Scan for the cell matching the given text and deliver its (X, Y) coordinate at center. 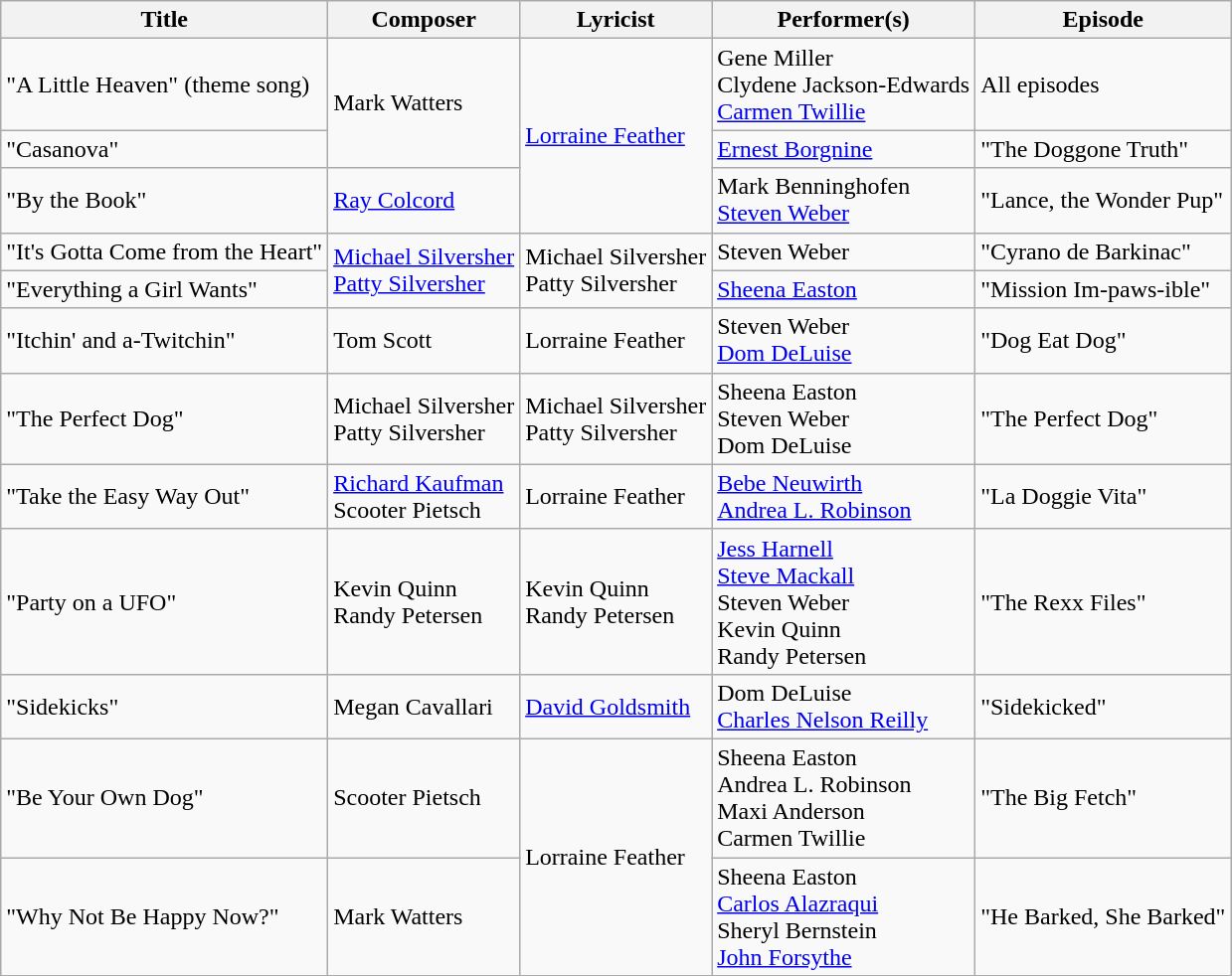
"Casanova" (165, 149)
Sheena EastonAndrea L. RobinsonMaxi AndersonCarmen Twillie (843, 797)
Bebe NeuwirthAndrea L. Robinson (843, 497)
David Goldsmith (616, 706)
"It's Gotta Come from the Heart" (165, 251)
"The Rexx Files" (1104, 601)
"Why Not Be Happy Now?" (165, 916)
Jess HarnellSteve MackallSteven WeberKevin QuinnRandy Petersen (843, 601)
"He Barked, She Barked" (1104, 916)
Dom DeLuiseCharles Nelson Reilly (843, 706)
Lyricist (616, 20)
Ernest Borgnine (843, 149)
"Mission Im-paws-ible" (1104, 289)
Ray Colcord (424, 201)
"Dog Eat Dog" (1104, 340)
Sheena EastonCarlos AlazraquiSheryl BernsteinJohn Forsythe (843, 916)
"Cyrano de Barkinac" (1104, 251)
"Take the Easy Way Out" (165, 497)
"Sidekicks" (165, 706)
Scooter Pietsch (424, 797)
"Lance, the Wonder Pup" (1104, 201)
"La Doggie Vita" (1104, 497)
"Sidekicked" (1104, 706)
Composer (424, 20)
"Itchin' and a-Twitchin" (165, 340)
"Party on a UFO" (165, 601)
"The Big Fetch" (1104, 797)
Megan Cavallari (424, 706)
"Everything a Girl Wants" (165, 289)
Mark BenninghofenSteven Weber (843, 201)
Performer(s) (843, 20)
Episode (1104, 20)
"A Little Heaven" (theme song) (165, 84)
Steven WeberDom DeLuise (843, 340)
"The Doggone Truth" (1104, 149)
Richard KaufmanScooter Pietsch (424, 497)
"Be Your Own Dog" (165, 797)
Tom Scott (424, 340)
Steven Weber (843, 251)
Sheena Easton (843, 289)
"By the Book" (165, 201)
Sheena EastonSteven WeberDom DeLuise (843, 418)
Title (165, 20)
Gene MillerClydene Jackson-EdwardsCarmen Twillie (843, 84)
All episodes (1104, 84)
